Detect which cell encompasses the target text, then output its [X, Y] center coordinate. 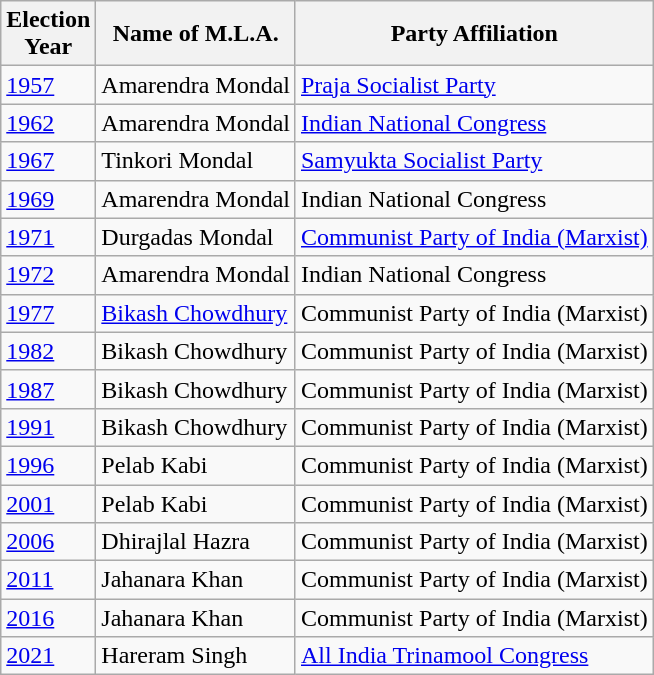
2011 [48, 580]
1977 [48, 313]
Durgadas Mondal [196, 237]
1969 [48, 199]
Dhirajlal Hazra [196, 542]
2021 [48, 656]
1967 [48, 161]
2001 [48, 503]
All India Trinamool Congress [474, 656]
1987 [48, 389]
1962 [48, 123]
1957 [48, 85]
Samyukta Socialist Party [474, 161]
2006 [48, 542]
Election Year [48, 34]
Hareram Singh [196, 656]
Praja Socialist Party [474, 85]
1996 [48, 465]
Name of M.L.A. [196, 34]
1982 [48, 351]
Tinkori Mondal [196, 161]
1991 [48, 427]
2016 [48, 618]
1971 [48, 237]
Party Affiliation [474, 34]
1972 [48, 275]
